Extract the (x, y) coordinate from the center of the cell holding the provided text.  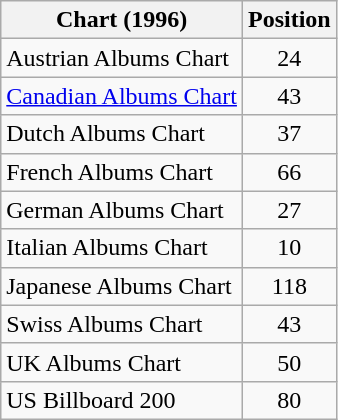
Canadian Albums Chart (122, 96)
US Billboard 200 (122, 400)
Dutch Albums Chart (122, 134)
27 (289, 210)
24 (289, 58)
Chart (1996) (122, 20)
Austrian Albums Chart (122, 58)
50 (289, 362)
10 (289, 248)
80 (289, 400)
118 (289, 286)
UK Albums Chart (122, 362)
Japanese Albums Chart (122, 286)
Swiss Albums Chart (122, 324)
German Albums Chart (122, 210)
Italian Albums Chart (122, 248)
Position (289, 20)
French Albums Chart (122, 172)
37 (289, 134)
66 (289, 172)
